Determine the [x, y] coordinate at the center of the cell enclosing the given text.  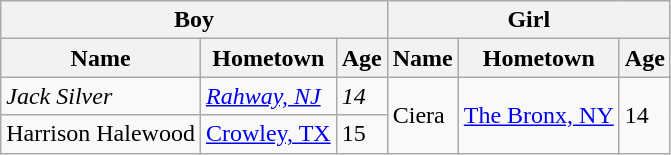
Crowley, TX [268, 134]
Ciera [422, 115]
15 [362, 134]
Girl [528, 20]
Boy [194, 20]
The Bronx, NY [538, 115]
Jack Silver [101, 96]
Harrison Halewood [101, 134]
Rahway, NJ [268, 96]
